Determine the [X, Y] coordinate at the center of the cell enclosing the given text.  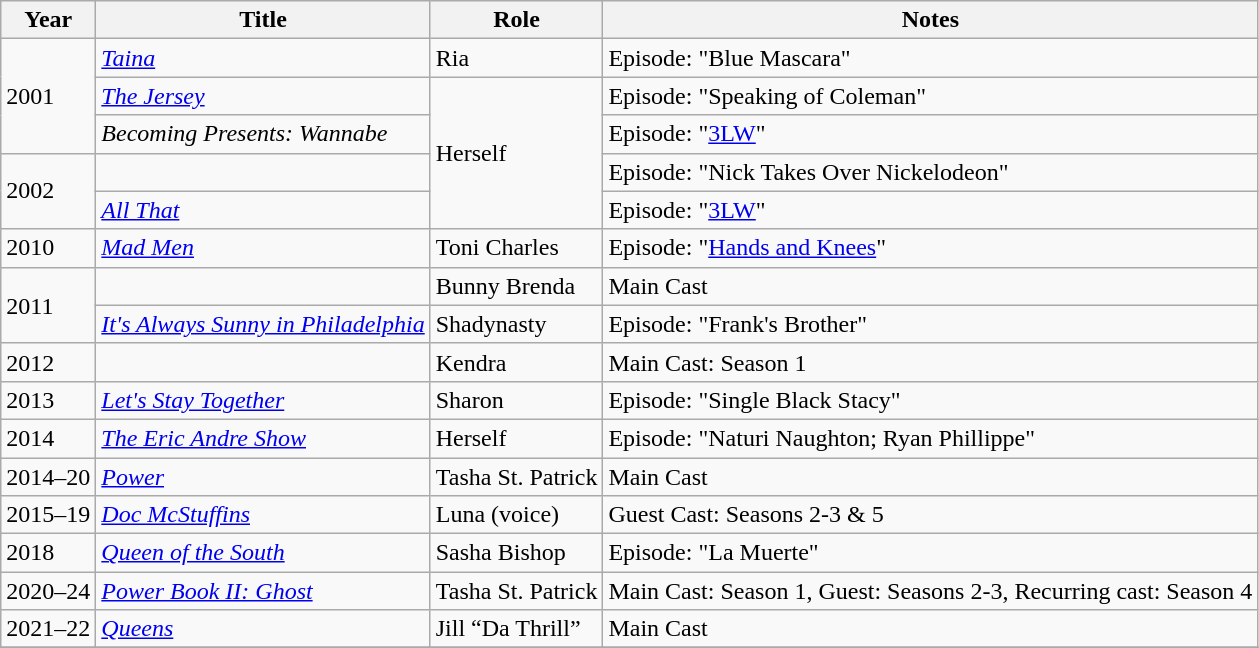
All That [263, 210]
Episode: "Blue Mascara" [930, 58]
Jill “Da Thrill” [516, 629]
Mad Men [263, 248]
Episode: "Frank's Brother" [930, 324]
2013 [48, 400]
2020–24 [48, 591]
Doc McStuffins [263, 515]
Becoming Presents: Wannabe [263, 134]
2015–19 [48, 515]
Episode: "Nick Takes Over Nickelodeon" [930, 172]
2010 [48, 248]
Luna (voice) [516, 515]
2021–22 [48, 629]
Episode: "Naturi Naughton; Ryan Phillippe" [930, 438]
2014–20 [48, 477]
Sharon [516, 400]
Taina [263, 58]
Title [263, 20]
2001 [48, 96]
Sasha Bishop [516, 553]
Main Cast: Season 1 [930, 362]
Episode: "Hands and Knees" [930, 248]
2011 [48, 305]
Shadynasty [516, 324]
Notes [930, 20]
Guest Cast: Seasons 2-3 & 5 [930, 515]
Power Book II: Ghost [263, 591]
2002 [48, 191]
2018 [48, 553]
2014 [48, 438]
Episode: "Single Black Stacy" [930, 400]
Let's Stay Together [263, 400]
Episode: "Speaking of Coleman" [930, 96]
It's Always Sunny in Philadelphia [263, 324]
Role [516, 20]
The Jersey [263, 96]
Year [48, 20]
Toni Charles [516, 248]
Queens [263, 629]
Power [263, 477]
The Eric Andre Show [263, 438]
2012 [48, 362]
Bunny Brenda [516, 286]
Ria [516, 58]
Episode: "La Muerte" [930, 553]
Queen of the South [263, 553]
Main Cast: Season 1, Guest: Seasons 2-3, Recurring cast: Season 4 [930, 591]
Kendra [516, 362]
